Return the (x, y) coordinate for the center point of the cell that contains the specified text.  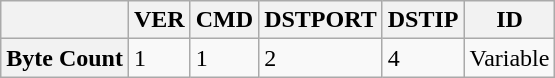
Byte Count (65, 58)
2 (321, 58)
ID (510, 20)
DSTIP (423, 20)
VER (159, 20)
DSTPORT (321, 20)
4 (423, 58)
CMD (224, 20)
Variable (510, 58)
